From the cell containing the given text, extract its center point as (x, y) coordinate. 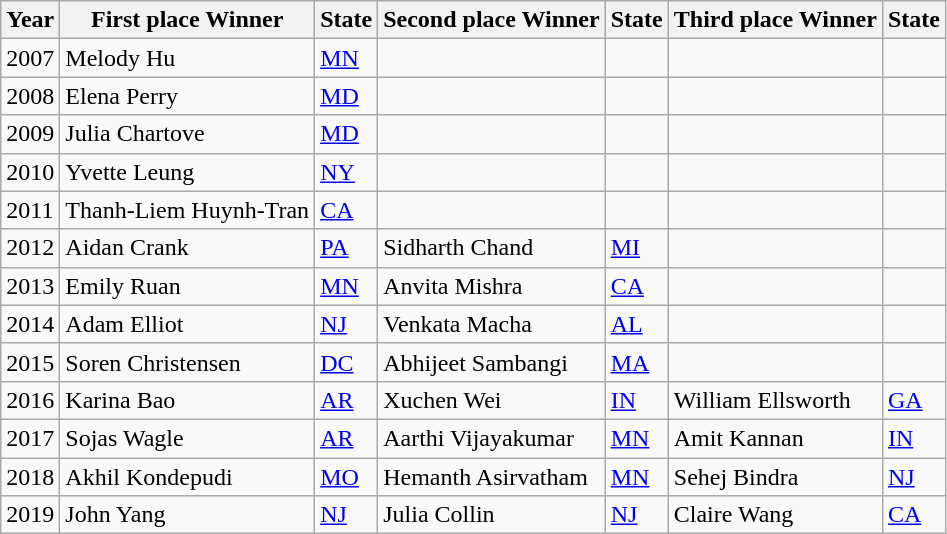
Second place Winner (492, 20)
Venkata Macha (492, 324)
MI (636, 248)
Soren Christensen (188, 362)
Aarthi Vijayakumar (492, 438)
AL (636, 324)
Adam Elliot (188, 324)
DC (346, 362)
2010 (30, 172)
Year (30, 20)
2016 (30, 400)
Aidan Crank (188, 248)
2017 (30, 438)
2019 (30, 515)
2008 (30, 96)
MA (636, 362)
2009 (30, 134)
First place Winner (188, 20)
2011 (30, 210)
Amit Kannan (775, 438)
Sidharth Chand (492, 248)
Yvette Leung (188, 172)
Hemanth Asirvatham (492, 477)
2018 (30, 477)
William Ellsworth (775, 400)
NY (346, 172)
Anvita Mishra (492, 286)
2013 (30, 286)
Third place Winner (775, 20)
Melody Hu (188, 58)
Julia Chartove (188, 134)
Emily Ruan (188, 286)
Julia Collin (492, 515)
Abhijeet Sambangi (492, 362)
Sojas Wagle (188, 438)
John Yang (188, 515)
GA (914, 400)
Elena Perry (188, 96)
2012 (30, 248)
2015 (30, 362)
Claire Wang (775, 515)
Karina Bao (188, 400)
Thanh-Liem Huynh-Tran (188, 210)
Xuchen Wei (492, 400)
MO (346, 477)
2007 (30, 58)
2014 (30, 324)
PA (346, 248)
Akhil Kondepudi (188, 477)
Sehej Bindra (775, 477)
